Pinpoint the cell where the given text exists, returning its [x, y] midpoint coordinate. 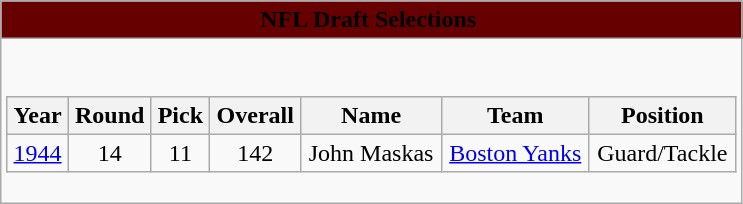
11 [180, 153]
Position [662, 115]
14 [110, 153]
142 [256, 153]
NFL Draft Selections [372, 20]
Boston Yanks [515, 153]
Name [371, 115]
Team [515, 115]
Year [38, 115]
John Maskas [371, 153]
Overall [256, 115]
Pick [180, 115]
Round [110, 115]
1944 [38, 153]
Year Round Pick Overall Name Team Position 1944 14 11 142 John Maskas Boston Yanks Guard/Tackle [372, 121]
Guard/Tackle [662, 153]
